Return (X, Y) of the center of cell containing provided text 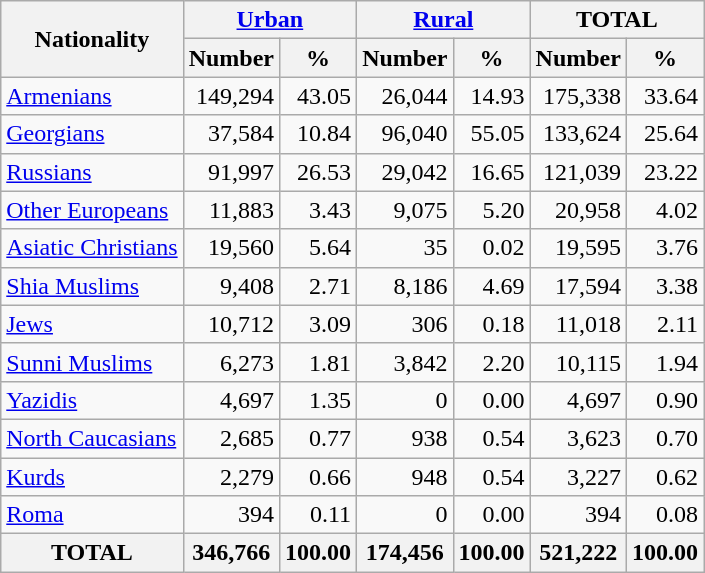
3,227 (578, 477)
55.05 (492, 134)
0.66 (318, 477)
20,958 (578, 210)
346,766 (231, 553)
2.20 (492, 362)
Yazidis (92, 400)
Jews (92, 324)
3.38 (664, 286)
10,712 (231, 324)
Other Europeans (92, 210)
306 (405, 324)
5.20 (492, 210)
4.02 (664, 210)
25.64 (664, 134)
3,623 (578, 438)
Rural (444, 20)
0.02 (492, 248)
23.22 (664, 172)
29,042 (405, 172)
Georgians (92, 134)
121,039 (578, 172)
1.81 (318, 362)
10.84 (318, 134)
0.18 (492, 324)
149,294 (231, 96)
0.90 (664, 400)
43.05 (318, 96)
2.71 (318, 286)
Nationality (92, 39)
Asiatic Christians (92, 248)
Kurds (92, 477)
9,408 (231, 286)
3.09 (318, 324)
0.11 (318, 515)
133,624 (578, 134)
521,222 (578, 553)
0.62 (664, 477)
17,594 (578, 286)
16.65 (492, 172)
11,018 (578, 324)
37,584 (231, 134)
3.76 (664, 248)
1.35 (318, 400)
2.11 (664, 324)
0.08 (664, 515)
North Caucasians (92, 438)
26,044 (405, 96)
0.77 (318, 438)
35 (405, 248)
175,338 (578, 96)
Urban (270, 20)
2,685 (231, 438)
Armenians (92, 96)
174,456 (405, 553)
6,273 (231, 362)
948 (405, 477)
26.53 (318, 172)
91,997 (231, 172)
19,560 (231, 248)
3.43 (318, 210)
3,842 (405, 362)
33.64 (664, 96)
96,040 (405, 134)
938 (405, 438)
Sunni Muslims (92, 362)
11,883 (231, 210)
8,186 (405, 286)
Shia Muslims (92, 286)
2,279 (231, 477)
5.64 (318, 248)
10,115 (578, 362)
Russians (92, 172)
4.69 (492, 286)
Roma (92, 515)
19,595 (578, 248)
9,075 (405, 210)
0.70 (664, 438)
14.93 (492, 96)
1.94 (664, 362)
